Return the (X, Y) coordinate for the center point of the cell that contains the specified text.  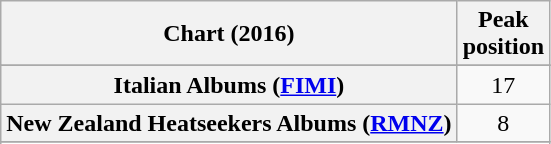
17 (503, 85)
New Zealand Heatseekers Albums (RMNZ) (229, 123)
Italian Albums (FIMI) (229, 85)
8 (503, 123)
Chart (2016) (229, 34)
Peak position (503, 34)
